Provide the (x, y) coordinate of the cell's center where the given text is located.  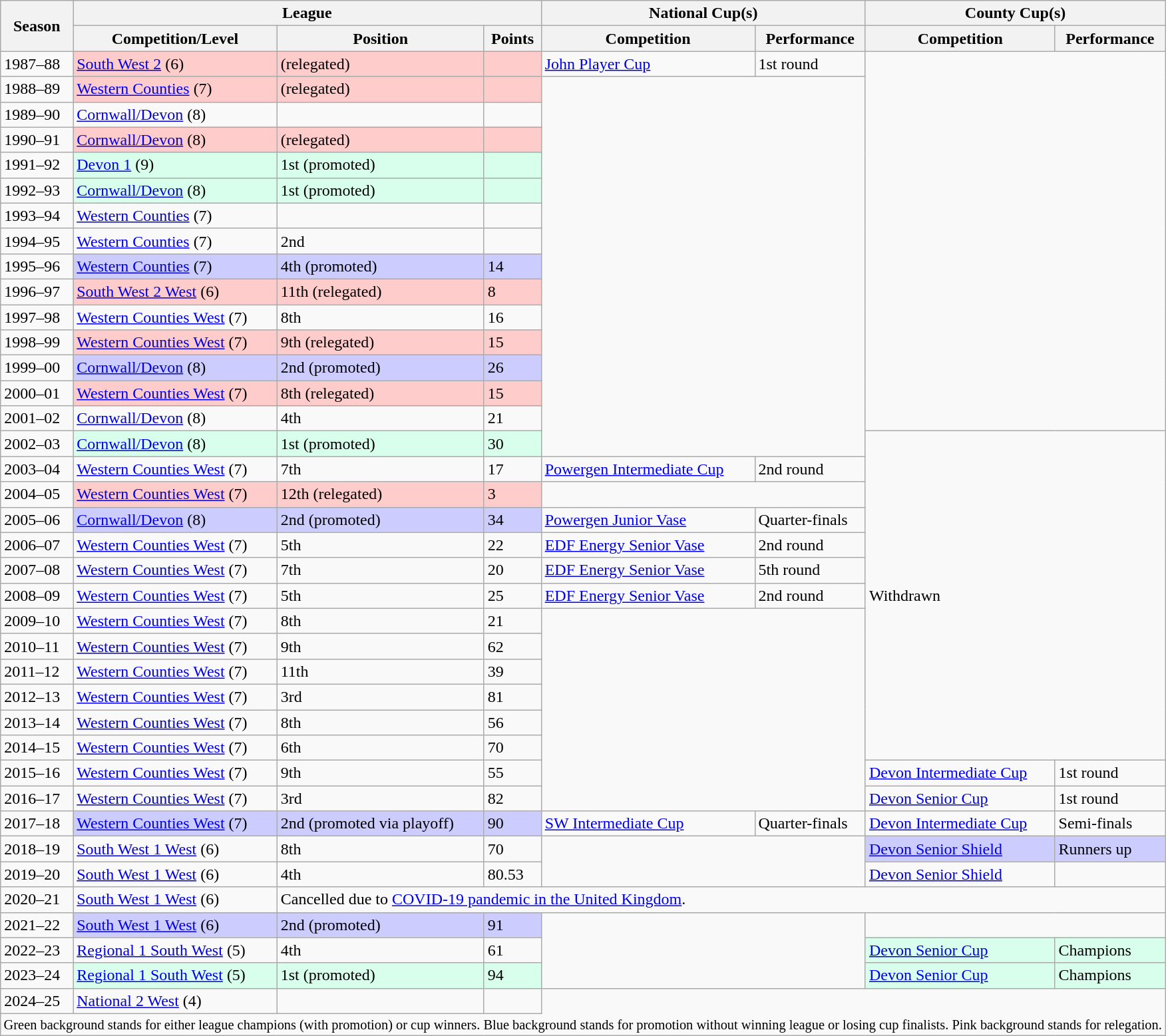
11th (381, 671)
1999–00 (37, 368)
6th (381, 748)
12th (relegated) (381, 494)
1998–99 (37, 343)
2007–08 (37, 570)
Withdrawn (1015, 596)
Powergen Intermediate Cup (648, 469)
8 (512, 291)
2017–18 (37, 824)
81 (512, 697)
25 (512, 596)
3 (512, 494)
14 (512, 266)
61 (512, 950)
2nd (381, 241)
17 (512, 469)
1995–96 (37, 266)
1990–91 (37, 140)
2011–12 (37, 671)
2000–01 (37, 393)
2004–05 (37, 494)
2013–14 (37, 722)
Season (37, 26)
Devon 1 (9) (175, 165)
2015–16 (37, 773)
2002–03 (37, 444)
2006–07 (37, 545)
39 (512, 671)
55 (512, 773)
National 2 West (4) (175, 1001)
County Cup(s) (1015, 13)
20 (512, 570)
2nd (promoted via playoff) (381, 824)
2021–22 (37, 925)
2020–21 (37, 900)
1987–88 (37, 64)
SW Intermediate Cup (648, 824)
30 (512, 444)
1996–97 (37, 291)
2010–11 (37, 646)
John Player Cup (648, 64)
2022–23 (37, 950)
80.53 (512, 874)
22 (512, 545)
2001–02 (37, 419)
1991–92 (37, 165)
South West 2 West (6) (175, 291)
National Cup(s) (703, 13)
South West 2 (6) (175, 64)
2009–10 (37, 621)
1997–98 (37, 317)
Position (381, 39)
90 (512, 824)
94 (512, 975)
1993–94 (37, 216)
1994–95 (37, 241)
82 (512, 798)
Points (512, 39)
26 (512, 368)
62 (512, 646)
2014–15 (37, 748)
Semi-finals (1110, 824)
2019–20 (37, 874)
2003–04 (37, 469)
5th round (810, 570)
League (307, 13)
2018–19 (37, 849)
2024–25 (37, 1001)
9th (relegated) (381, 343)
8th (relegated) (381, 393)
1989–90 (37, 114)
Competition/Level (175, 39)
2023–24 (37, 975)
4th (promoted) (381, 266)
56 (512, 722)
2016–17 (37, 798)
2005–06 (37, 520)
1992–93 (37, 190)
Powergen Junior Vase (648, 520)
16 (512, 317)
Runners up (1110, 849)
2008–09 (37, 596)
34 (512, 520)
1988–89 (37, 89)
Cancelled due to COVID-19 pandemic in the United Kingdom. (721, 900)
11th (relegated) (381, 291)
91 (512, 925)
2012–13 (37, 697)
